Identify which cell holds the provided text, then report its (X, Y) central coordinate. 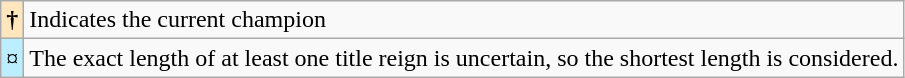
¤ (12, 58)
† (12, 20)
The exact length of at least one title reign is uncertain, so the shortest length is considered. (464, 58)
Indicates the current champion (464, 20)
